Determine the [X, Y] coordinate at the center of the cell enclosing the given text.  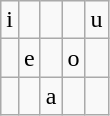
o [74, 58]
i [10, 20]
u [96, 20]
e [29, 58]
a [51, 96]
